Find where the given text appears and provide that cell's center as (X, Y) coordinate. 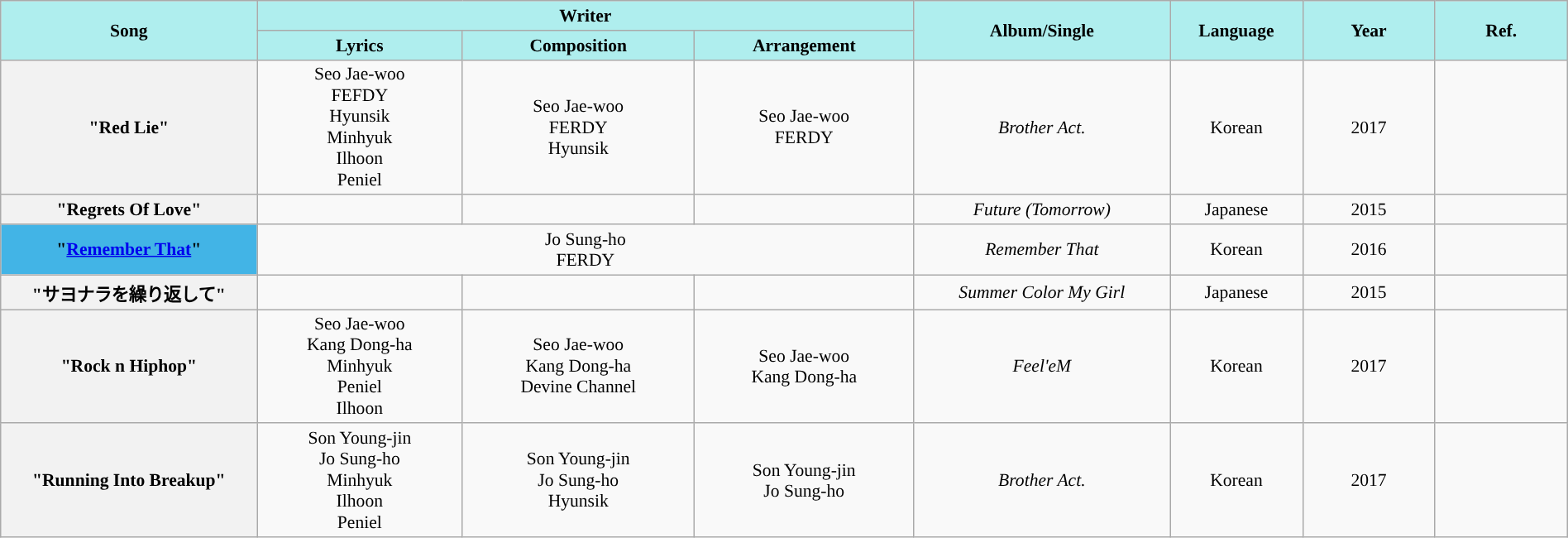
2016 (1369, 250)
"Running Into Breakup" (129, 480)
Son Young-jinJo Sung-hoHyunsik (579, 480)
"Red Lie" (129, 127)
Ref. (1501, 30)
Seo Jae-wooFEFDYHyunsikMinhyukIlhoonPeniel (360, 127)
Composition (579, 45)
Seo Jae-wooKang Dong-haMinhyukPenielIlhoon (360, 367)
Son Young-jinJo Sung-ho (804, 480)
"Regrets Of Love" (129, 209)
Jo Sung-hoFERDY (586, 250)
Album/Single (1042, 30)
Writer (586, 16)
Seo Jae-wooFERDYHyunsik (579, 127)
"サヨナラを繰り返して" (129, 292)
Language (1236, 30)
Remember That (1042, 250)
Seo Jae-wooKang Dong-ha (804, 367)
Lyrics (360, 45)
"Remember That" (129, 250)
Summer Color My Girl (1042, 292)
Feel'eM (1042, 367)
Seo Jae-wooFERDY (804, 127)
Seo Jae-wooKang Dong-haDevine Channel (579, 367)
"Rock n Hiphop" (129, 367)
Year (1369, 30)
Song (129, 30)
Son Young-jinJo Sung-hoMinhyukIlhoonPeniel (360, 480)
Arrangement (804, 45)
Future (Tomorrow) (1042, 209)
